Determine the [X, Y] coordinate at the center of the cell enclosing the given text.  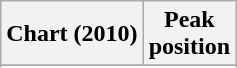
Chart (2010) [72, 34]
Peak position [189, 34]
